Determine the [x, y] coordinate at the center of the cell enclosing the given text.  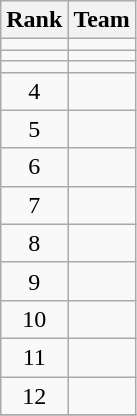
4 [34, 91]
7 [34, 205]
11 [34, 357]
Rank [34, 20]
10 [34, 319]
Team [102, 20]
5 [34, 129]
6 [34, 167]
8 [34, 243]
12 [34, 395]
9 [34, 281]
